Locate the cell with the specified text and output its [X, Y] center coordinate. 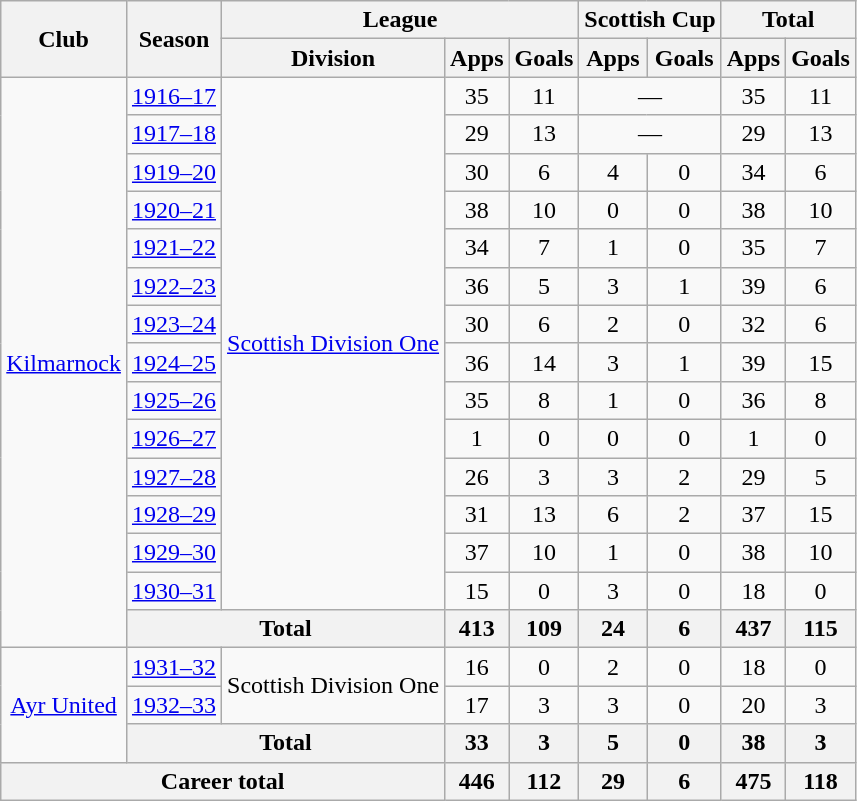
1919–20 [174, 172]
1916–17 [174, 96]
1917–18 [174, 134]
32 [753, 324]
1921–22 [174, 248]
1931–32 [174, 667]
446 [477, 781]
26 [477, 477]
Season [174, 39]
1924–25 [174, 362]
1928–29 [174, 515]
1927–28 [174, 477]
1929–30 [174, 553]
1922–23 [174, 286]
109 [544, 629]
20 [753, 705]
1926–27 [174, 438]
1925–26 [174, 400]
Career total [223, 781]
14 [544, 362]
Club [64, 39]
1920–21 [174, 210]
Kilmarnock [64, 362]
Division [334, 58]
24 [613, 629]
112 [544, 781]
115 [821, 629]
1932–33 [174, 705]
437 [753, 629]
16 [477, 667]
1930–31 [174, 591]
League [400, 20]
33 [477, 743]
413 [477, 629]
1923–24 [174, 324]
17 [477, 705]
4 [613, 172]
Ayr United [64, 705]
118 [821, 781]
Scottish Cup [650, 20]
475 [753, 781]
31 [477, 515]
